Capture the cell that displays the provided text and extract its (x, y) central coordinate. 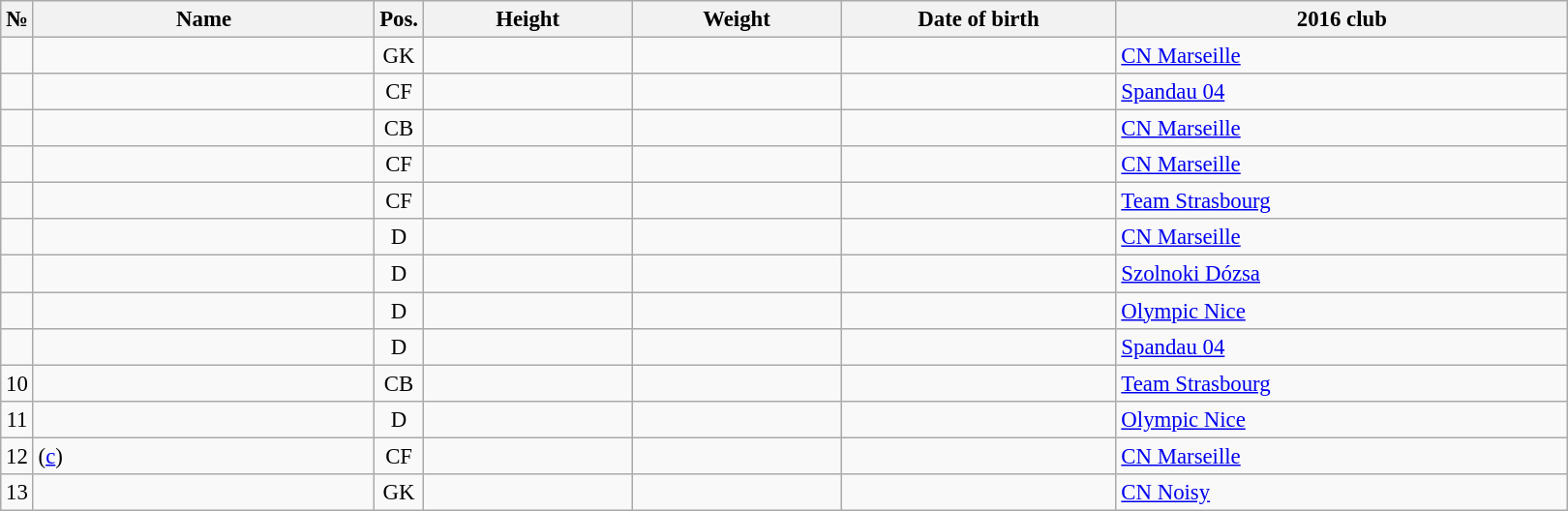
Weight (737, 19)
№ (17, 19)
Szolnoki Dózsa (1342, 274)
12 (17, 456)
Height (528, 19)
CN Noisy (1342, 493)
13 (17, 493)
(c) (203, 456)
2016 club (1342, 19)
10 (17, 383)
Pos. (399, 19)
11 (17, 419)
Name (203, 19)
Date of birth (979, 19)
